Find where the given text appears and provide that cell's center as (x, y) coordinate. 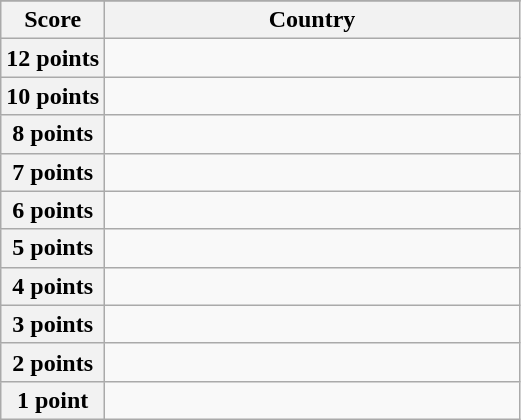
7 points (53, 172)
5 points (53, 248)
2 points (53, 362)
1 point (53, 400)
Country (312, 20)
4 points (53, 286)
12 points (53, 58)
3 points (53, 324)
6 points (53, 210)
10 points (53, 96)
Score (53, 20)
8 points (53, 134)
